Scan for the cell matching the given text and deliver its [x, y] coordinate at center. 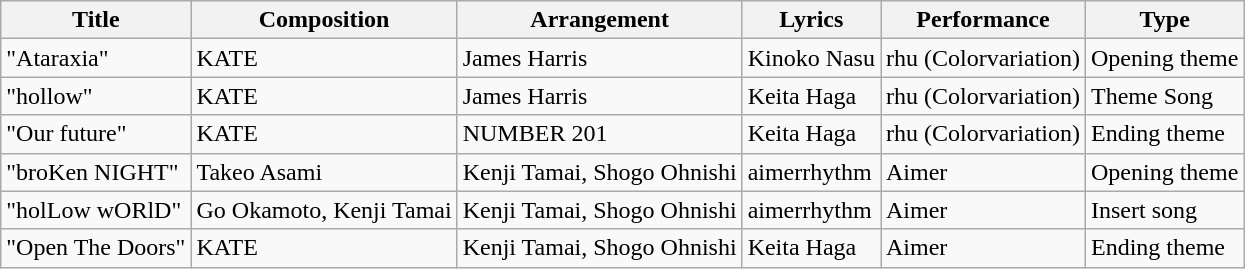
Go Okamoto, Kenji Tamai [324, 210]
"Open The Doors" [96, 248]
Performance [982, 20]
Title [96, 20]
"broKen NIGHT" [96, 172]
NUMBER 201 [600, 134]
"Our future" [96, 134]
Insert song [1165, 210]
Kinoko Nasu [811, 58]
Type [1165, 20]
"Ataraxia" [96, 58]
Composition [324, 20]
Takeo Asami [324, 172]
Theme Song [1165, 96]
Lyrics [811, 20]
"hollow" [96, 96]
"holLow wORlD" [96, 210]
Arrangement [600, 20]
